Scan for the cell matching the given text and deliver its (x, y) coordinate at center. 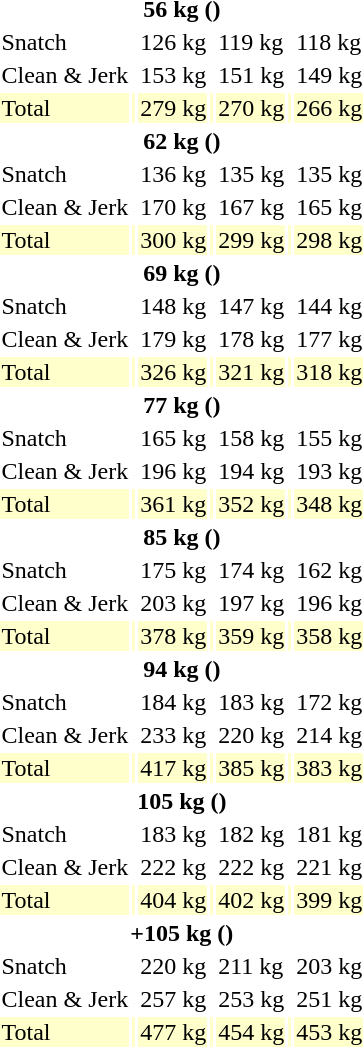
404 kg (174, 900)
402 kg (252, 900)
359 kg (252, 636)
148 kg (174, 306)
147 kg (252, 306)
165 kg (174, 438)
299 kg (252, 240)
270 kg (252, 108)
151 kg (252, 75)
385 kg (252, 768)
361 kg (174, 504)
300 kg (174, 240)
119 kg (252, 42)
184 kg (174, 702)
167 kg (252, 207)
454 kg (252, 1032)
194 kg (252, 471)
352 kg (252, 504)
153 kg (174, 75)
233 kg (174, 735)
175 kg (174, 570)
174 kg (252, 570)
136 kg (174, 174)
126 kg (174, 42)
158 kg (252, 438)
378 kg (174, 636)
326 kg (174, 372)
170 kg (174, 207)
135 kg (252, 174)
321 kg (252, 372)
178 kg (252, 339)
279 kg (174, 108)
417 kg (174, 768)
203 kg (174, 603)
197 kg (252, 603)
257 kg (174, 999)
211 kg (252, 966)
182 kg (252, 834)
179 kg (174, 339)
253 kg (252, 999)
196 kg (174, 471)
477 kg (174, 1032)
